Extract the (x, y) coordinate from the center of the cell holding the provided text.  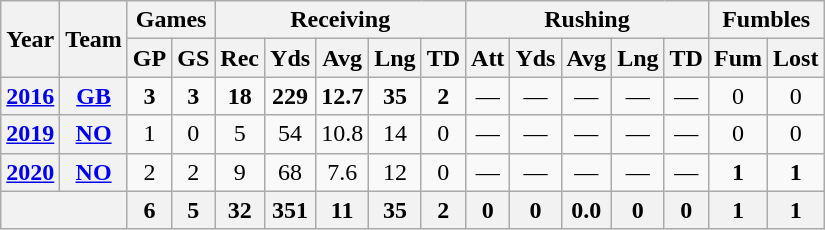
Att (488, 58)
Receiving (340, 20)
11 (342, 210)
0.0 (586, 210)
68 (290, 172)
2016 (30, 96)
7.6 (342, 172)
12.7 (342, 96)
14 (395, 134)
GP (149, 58)
Rushing (588, 20)
351 (290, 210)
Team (94, 39)
10.8 (342, 134)
6 (149, 210)
GS (194, 58)
54 (290, 134)
GB (94, 96)
229 (290, 96)
18 (240, 96)
Year (30, 39)
Fum (738, 58)
32 (240, 210)
Games (170, 20)
Lost (796, 58)
9 (240, 172)
2019 (30, 134)
12 (395, 172)
Rec (240, 58)
2020 (30, 172)
Fumbles (766, 20)
